Return the [x, y] coordinate for the center point of the cell that contains the specified text.  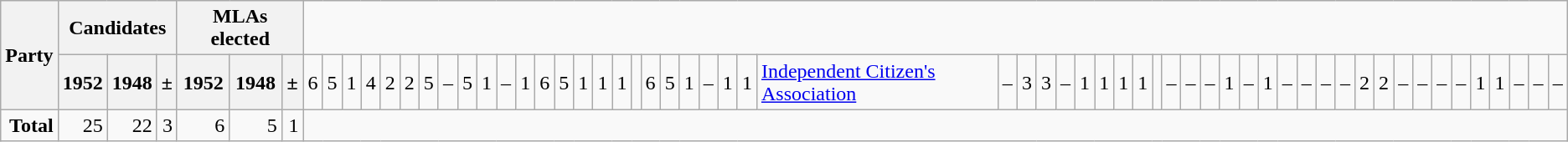
Independent Citizen's Association [877, 82]
Total [29, 125]
Candidates [117, 28]
Party [29, 55]
4 [370, 82]
22 [132, 125]
MLAs elected [240, 28]
25 [82, 125]
